Return (x, y) of the center of cell containing provided text 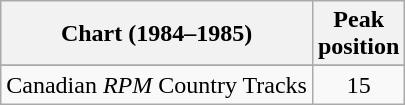
Canadian RPM Country Tracks (157, 85)
15 (358, 85)
Peakposition (358, 34)
Chart (1984–1985) (157, 34)
